For the text-containing cell, return its midpoint in [x, y] coordinate format. 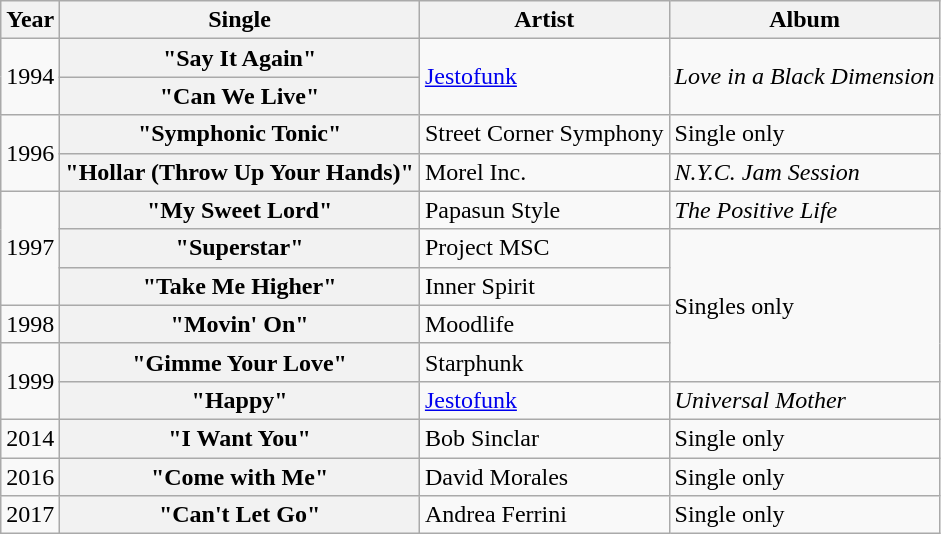
Morel Inc. [544, 172]
Street Corner Symphony [544, 134]
Year [30, 20]
Papasun Style [544, 210]
Single [240, 20]
"Superstar" [240, 248]
2016 [30, 477]
Bob Sinclar [544, 438]
"Happy" [240, 400]
"Gimme Your Love" [240, 362]
"Say It Again" [240, 58]
1994 [30, 77]
David Morales [544, 477]
"Hollar (Throw Up Your Hands)" [240, 172]
Universal Mother [804, 400]
Singles only [804, 305]
"My Sweet Lord" [240, 210]
2014 [30, 438]
N.Y.C. Jam Session [804, 172]
"Can't Let Go" [240, 515]
1996 [30, 153]
1998 [30, 324]
Andrea Ferrini [544, 515]
"Symphonic Tonic" [240, 134]
The Positive Life [804, 210]
Love in a Black Dimension [804, 77]
1999 [30, 381]
"Come with Me" [240, 477]
Project MSC [544, 248]
Moodlife [544, 324]
"Movin' On" [240, 324]
"Can We Live" [240, 96]
Artist [544, 20]
2017 [30, 515]
"Take Me Higher" [240, 286]
1997 [30, 248]
"I Want You" [240, 438]
Inner Spirit [544, 286]
Starphunk [544, 362]
Album [804, 20]
